Return [x, y] of the center of cell containing provided text 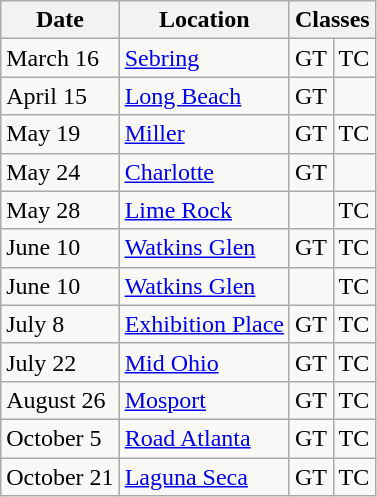
May 28 [60, 210]
Mosport [204, 400]
July 22 [60, 362]
Lime Rock [204, 210]
April 15 [60, 96]
Road Atlanta [204, 438]
Charlotte [204, 172]
Sebring [204, 58]
Mid Ohio [204, 362]
Laguna Seca [204, 477]
May 24 [60, 172]
Classes [332, 20]
May 19 [60, 134]
Location [204, 20]
July 8 [60, 324]
October 21 [60, 477]
Long Beach [204, 96]
March 16 [60, 58]
August 26 [60, 400]
October 5 [60, 438]
Date [60, 20]
Miller [204, 134]
Exhibition Place [204, 324]
